Capture the cell that displays the provided text and extract its (X, Y) central coordinate. 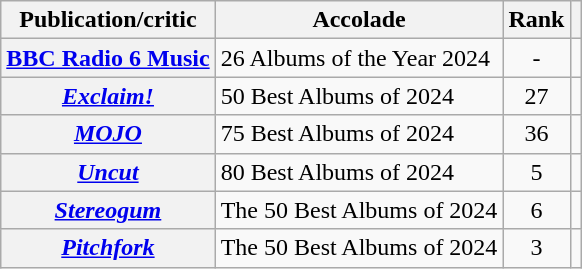
- (536, 58)
Stereogum (108, 210)
36 (536, 134)
27 (536, 96)
50 Best Albums of 2024 (359, 96)
75 Best Albums of 2024 (359, 134)
3 (536, 248)
80 Best Albums of 2024 (359, 172)
Uncut (108, 172)
Accolade (359, 20)
Publication/critic (108, 20)
5 (536, 172)
6 (536, 210)
26 Albums of the Year 2024 (359, 58)
BBC Radio 6 Music (108, 58)
MOJO (108, 134)
Exclaim! (108, 96)
Pitchfork (108, 248)
Rank (536, 20)
